Provide the (X, Y) coordinate of the cell's center where the given text is located.  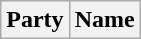
Name (104, 20)
Party (35, 20)
